Pinpoint the cell where the given text exists, returning its [X, Y] midpoint coordinate. 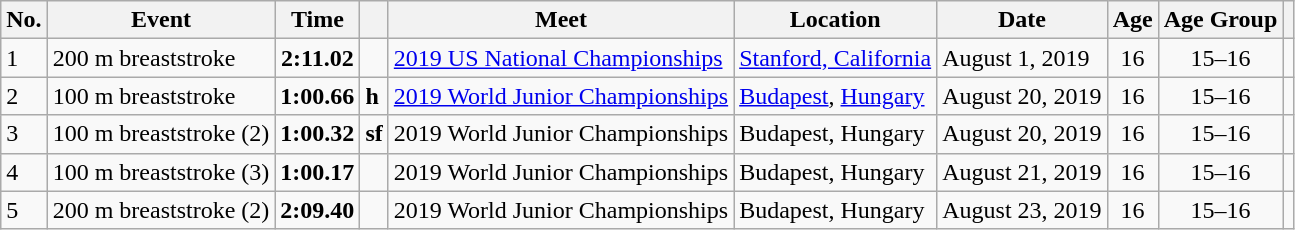
August 23, 2019 [1022, 210]
2 [24, 96]
Age Group [1220, 20]
100 m breaststroke (3) [161, 172]
No. [24, 20]
1:00.32 [318, 134]
100 m breaststroke (2) [161, 134]
3 [24, 134]
h [374, 96]
August 1, 2019 [1022, 58]
1:00.66 [318, 96]
Location [836, 20]
Event [161, 20]
2019 US National Championships [560, 58]
200 m breaststroke [161, 58]
August 21, 2019 [1022, 172]
1:00.17 [318, 172]
Meet [560, 20]
Age [1132, 20]
5 [24, 210]
1 [24, 58]
sf [374, 134]
2:09.40 [318, 210]
Time [318, 20]
4 [24, 172]
Stanford, California [836, 58]
Date [1022, 20]
200 m breaststroke (2) [161, 210]
2:11.02 [318, 58]
100 m breaststroke [161, 96]
